Output the (x, y) coordinate of the center of the cell containing the given text.  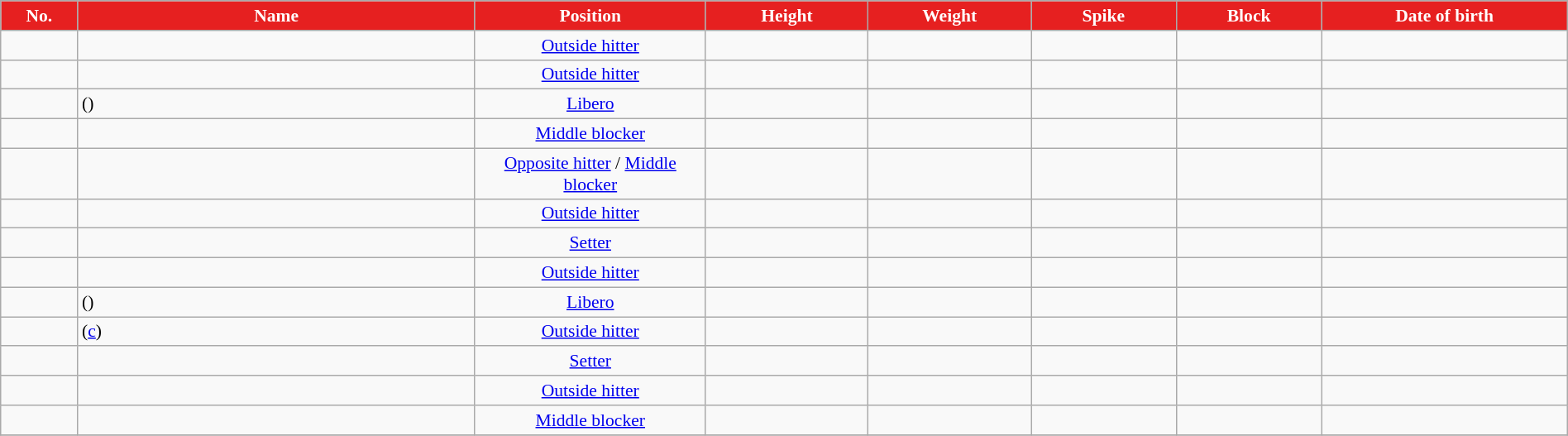
Height (787, 16)
Name (276, 16)
Weight (949, 16)
Position (590, 16)
(c) (276, 332)
Block (1249, 16)
Opposite hitter / Middle blocker (590, 174)
Date of birth (1444, 16)
No. (40, 16)
Spike (1104, 16)
